Capture the cell that displays the provided text and extract its (x, y) central coordinate. 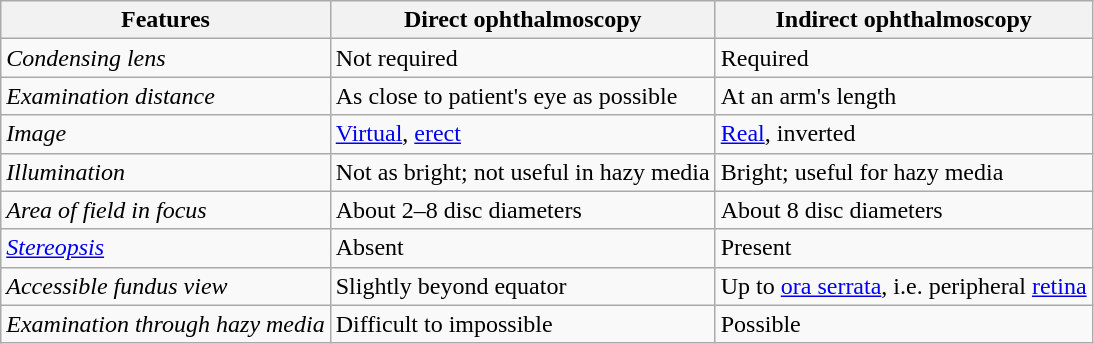
Area of field in focus (166, 210)
About 2–8 disc diameters (522, 210)
Absent (522, 248)
Real, inverted (904, 134)
Image (166, 134)
As close to patient's eye as possible (522, 96)
Examination distance (166, 96)
At an arm's length (904, 96)
Accessible fundus view (166, 286)
Direct ophthalmoscopy (522, 20)
Slightly beyond equator (522, 286)
Bright; useful for hazy media (904, 172)
Virtual, erect (522, 134)
Indirect ophthalmoscopy (904, 20)
Examination through hazy media (166, 324)
About 8 disc diameters (904, 210)
Possible (904, 324)
Up to ora serrata, i.e. peripheral retina (904, 286)
Difficult to impossible (522, 324)
Stereopsis (166, 248)
Not required (522, 58)
Illumination (166, 172)
Present (904, 248)
Required (904, 58)
Not as bright; not useful in hazy media (522, 172)
Condensing lens (166, 58)
Features (166, 20)
